Return (x, y) of the center of cell containing provided text 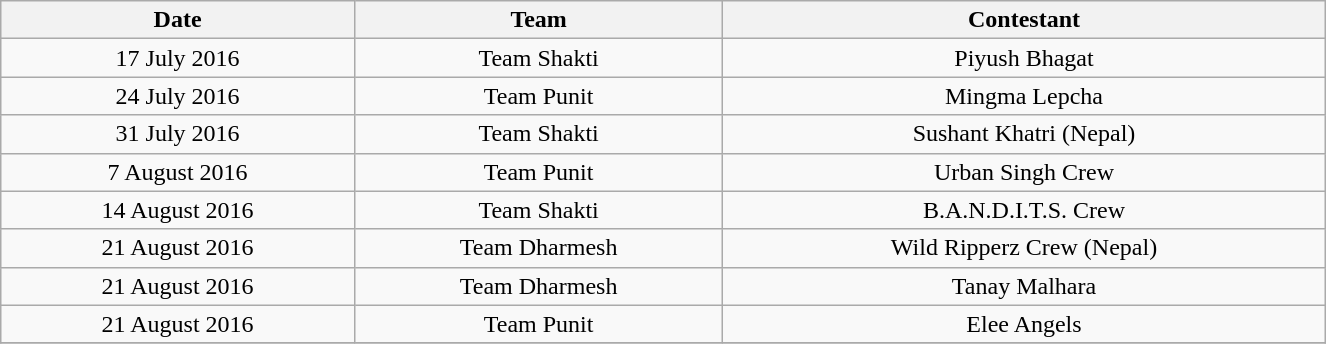
Contestant (1024, 20)
Elee Angels (1024, 324)
Urban Singh Crew (1024, 172)
17 July 2016 (178, 58)
24 July 2016 (178, 96)
Sushant Khatri (Nepal) (1024, 134)
Date (178, 20)
Team (538, 20)
Piyush Bhagat (1024, 58)
14 August 2016 (178, 210)
B.A.N.D.I.T.S. Crew (1024, 210)
31 July 2016 (178, 134)
7 August 2016 (178, 172)
Wild Ripperz Crew (Nepal) (1024, 248)
Mingma Lepcha (1024, 96)
Tanay Malhara (1024, 286)
